Find where the given text appears and provide that cell's center as [x, y] coordinate. 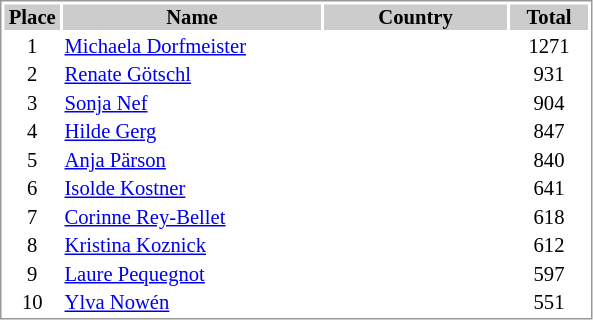
10 [32, 303]
Corinne Rey-Bellet [192, 217]
Country [416, 17]
618 [549, 217]
1271 [549, 46]
9 [32, 274]
1 [32, 46]
2 [32, 75]
6 [32, 189]
4 [32, 131]
Sonja Nef [192, 103]
Renate Götschl [192, 75]
Michaela Dorfmeister [192, 46]
641 [549, 189]
Kristina Koznick [192, 245]
7 [32, 217]
5 [32, 160]
612 [549, 245]
840 [549, 160]
551 [549, 303]
904 [549, 103]
Name [192, 17]
Hilde Gerg [192, 131]
Total [549, 17]
Laure Pequegnot [192, 274]
3 [32, 103]
Place [32, 17]
Isolde Kostner [192, 189]
847 [549, 131]
Anja Pärson [192, 160]
931 [549, 75]
597 [549, 274]
Ylva Nowén [192, 303]
8 [32, 245]
